Identify which cell holds the provided text, then report its (x, y) central coordinate. 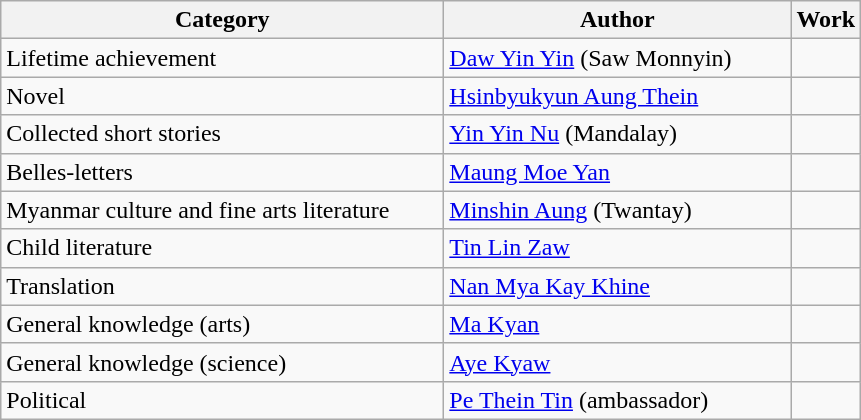
Collected short stories (222, 134)
Maung Moe Yan (618, 172)
Work (826, 20)
Daw Yin Yin (Saw Monnyin) (618, 58)
Child literature (222, 248)
Hsinbyukyun Aung Thein (618, 96)
General knowledge (science) (222, 362)
Political (222, 400)
Belles-letters (222, 172)
Yin Yin Nu (Mandalay) (618, 134)
Translation (222, 286)
General knowledge (arts) (222, 324)
Novel (222, 96)
Lifetime achievement (222, 58)
Minshin Aung (Twantay) (618, 210)
Pe Thein Tin (ambassador) (618, 400)
Ma Kyan (618, 324)
Nan Mya Kay Khine (618, 286)
Tin Lin Zaw (618, 248)
Author (618, 20)
Category (222, 20)
Aye Kyaw (618, 362)
Myanmar culture and fine arts literature (222, 210)
